Capture the cell that displays the provided text and extract its (X, Y) central coordinate. 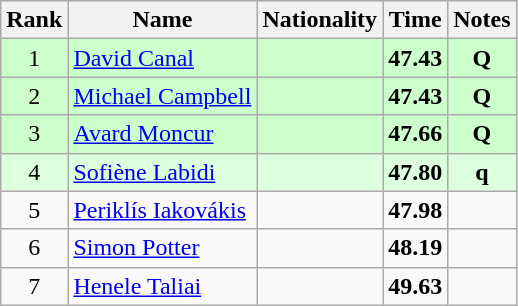
Nationality (320, 20)
7 (34, 286)
6 (34, 248)
3 (34, 134)
Michael Campbell (162, 96)
Rank (34, 20)
4 (34, 172)
48.19 (416, 248)
Notes (482, 20)
47.66 (416, 134)
49.63 (416, 286)
Name (162, 20)
Henele Taliai (162, 286)
Periklís Iakovákis (162, 210)
5 (34, 210)
Time (416, 20)
David Canal (162, 58)
q (482, 172)
1 (34, 58)
47.98 (416, 210)
2 (34, 96)
47.80 (416, 172)
Sofiène Labidi (162, 172)
Simon Potter (162, 248)
Avard Moncur (162, 134)
